Capture the cell that displays the provided text and extract its (x, y) central coordinate. 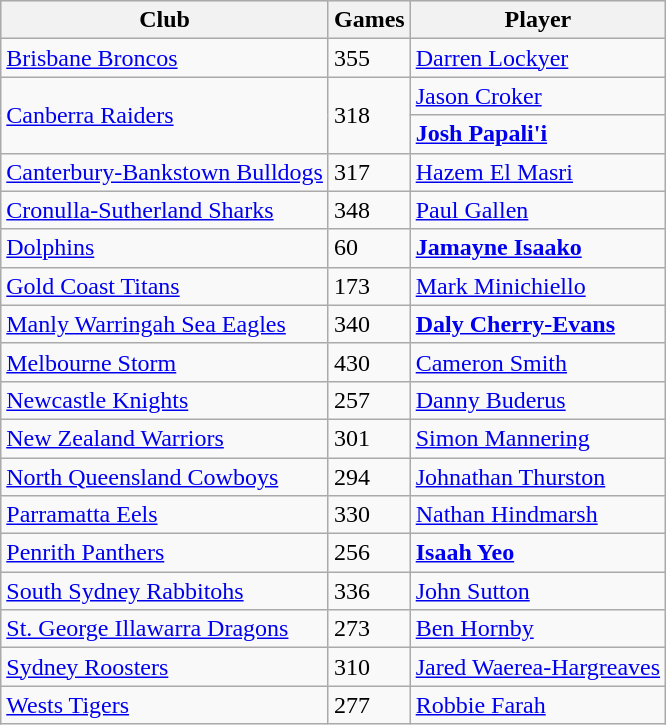
Melbourne Storm (165, 362)
348 (369, 210)
336 (369, 591)
Sydney Roosters (165, 667)
Manly Warringah Sea Eagles (165, 324)
Hazem El Masri (538, 172)
Mark Minichiello (538, 286)
Gold Coast Titans (165, 286)
Parramatta Eels (165, 515)
60 (369, 248)
294 (369, 477)
173 (369, 286)
Johnathan Thurston (538, 477)
Player (538, 20)
Newcastle Knights (165, 400)
430 (369, 362)
273 (369, 629)
Cameron Smith (538, 362)
Robbie Farah (538, 705)
Dolphins (165, 248)
Brisbane Broncos (165, 58)
257 (369, 400)
Cronulla-Sutherland Sharks (165, 210)
Nathan Hindmarsh (538, 515)
Club (165, 20)
256 (369, 553)
Canberra Raiders (165, 115)
Simon Mannering (538, 438)
340 (369, 324)
277 (369, 705)
Darren Lockyer (538, 58)
South Sydney Rabbitohs (165, 591)
Jared Waerea-Hargreaves (538, 667)
355 (369, 58)
Jason Croker (538, 96)
Wests Tigers (165, 705)
Penrith Panthers (165, 553)
318 (369, 115)
Paul Gallen (538, 210)
Isaah Yeo (538, 553)
310 (369, 667)
North Queensland Cowboys (165, 477)
Daly Cherry-Evans (538, 324)
Danny Buderus (538, 400)
Games (369, 20)
330 (369, 515)
Canterbury-Bankstown Bulldogs (165, 172)
St. George Illawarra Dragons (165, 629)
301 (369, 438)
John Sutton (538, 591)
317 (369, 172)
New Zealand Warriors (165, 438)
Ben Hornby (538, 629)
Josh Papali'i (538, 134)
Jamayne Isaako (538, 248)
